Provide the [x, y] coordinate of the cell's center where the given text is located.  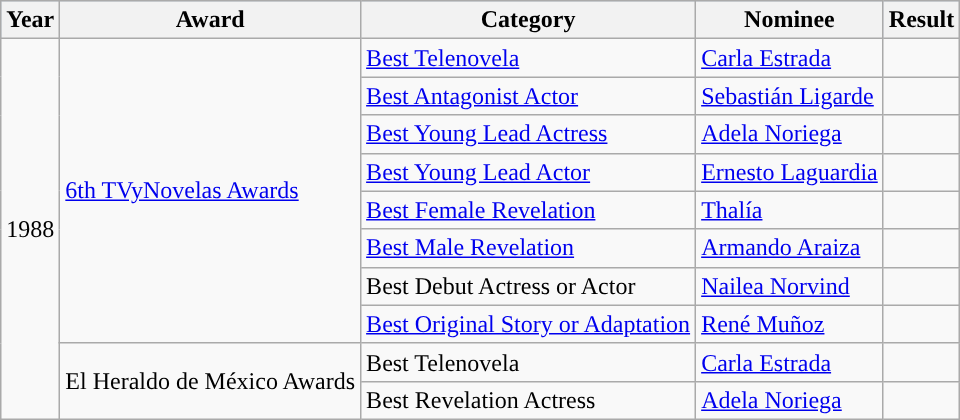
Ernesto Laguardia [790, 172]
Armando Araiza [790, 248]
Result [921, 20]
Nominee [790, 20]
René Muñoz [790, 324]
Best Young Lead Actress [528, 134]
Category [528, 20]
Best Revelation Actress [528, 400]
6th TVyNovelas Awards [210, 191]
Thalía [790, 210]
El Heraldo de México Awards [210, 381]
Best Male Revelation [528, 248]
Best Antagonist Actor [528, 96]
Award [210, 20]
Nailea Norvind [790, 286]
Best Original Story or Adaptation [528, 324]
Best Debut Actress or Actor [528, 286]
Best Young Lead Actor [528, 172]
Best Female Revelation [528, 210]
Year [30, 20]
Sebastián Ligarde [790, 96]
1988 [30, 230]
